From the cell containing the given text, extract its center point as [X, Y] coordinate. 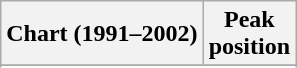
Peakposition [249, 34]
Chart (1991–2002) [102, 34]
